Provide the [X, Y] coordinate of the cell's center where the given text is located.  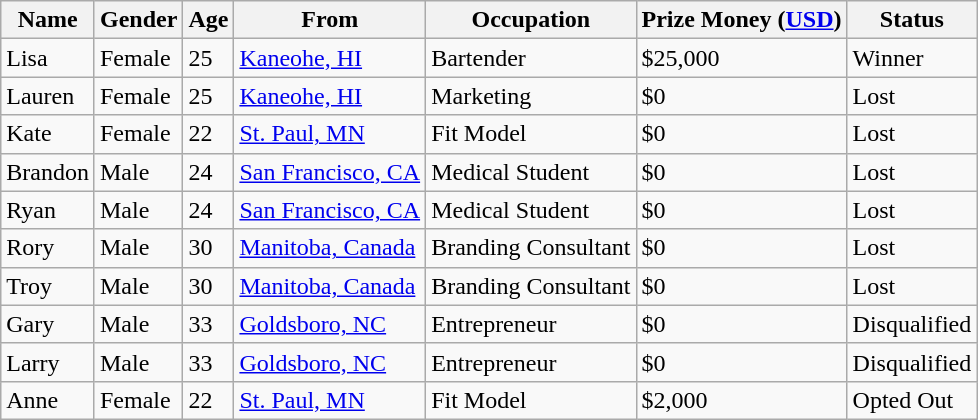
Status [912, 20]
Name [48, 20]
Larry [48, 362]
Kate [48, 134]
$25,000 [742, 58]
Bartender [531, 58]
Brandon [48, 172]
Rory [48, 248]
$2,000 [742, 400]
Age [208, 20]
Gary [48, 324]
Gender [138, 20]
Occupation [531, 20]
Opted Out [912, 400]
Lauren [48, 96]
Anne [48, 400]
Prize Money (USD) [742, 20]
Lisa [48, 58]
Ryan [48, 210]
Marketing [531, 96]
Troy [48, 286]
Winner [912, 58]
From [330, 20]
